For the text-containing cell, return its midpoint in [x, y] coordinate format. 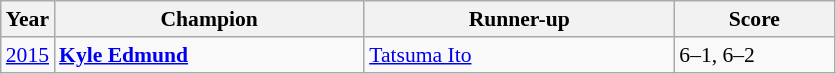
6–1, 6–2 [754, 55]
Tatsuma Ito [519, 55]
Runner-up [519, 19]
Kyle Edmund [209, 55]
Year [28, 19]
2015 [28, 55]
Champion [209, 19]
Score [754, 19]
